Return the (X, Y) coordinate for the center point of the cell that contains the specified text.  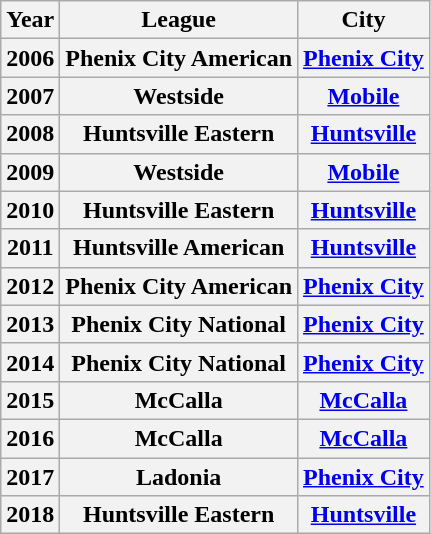
City (364, 20)
2015 (30, 400)
2018 (30, 515)
2006 (30, 58)
2009 (30, 172)
2008 (30, 134)
2012 (30, 286)
Huntsville American (179, 248)
2013 (30, 324)
2007 (30, 96)
Year (30, 20)
2010 (30, 210)
2014 (30, 362)
Ladonia (179, 477)
2011 (30, 248)
2016 (30, 438)
League (179, 20)
2017 (30, 477)
